Extract the [X, Y] coordinate from the center of the cell holding the provided text.  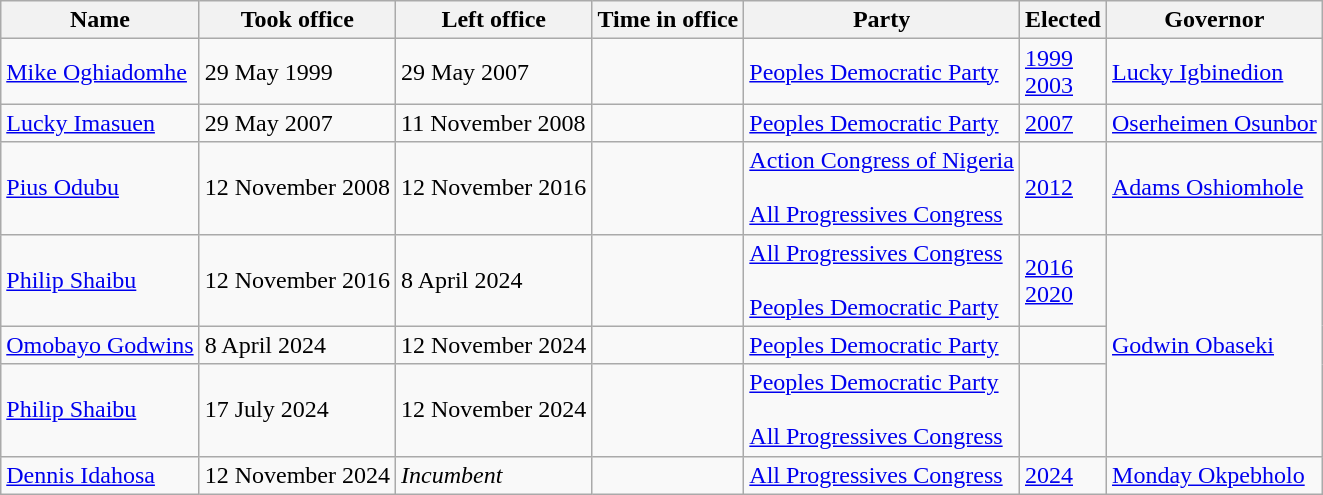
Dennis Idahosa [100, 475]
Mike Oghiadomhe [100, 72]
Oserheimen Osunbor [1215, 123]
Took office [297, 20]
Lucky Imasuen [100, 123]
Monday Okpebholo [1215, 475]
Lucky Igbinedion [1215, 72]
Party [882, 20]
Omobayo Godwins [100, 345]
Left office [494, 20]
12 November 2008 [297, 188]
All Progressives Congress [882, 475]
11 November 2008 [494, 123]
Adams Oshiomhole [1215, 188]
2024 [1062, 475]
Incumbent [494, 475]
Godwin Obaseki [1215, 345]
Action Congress of NigeriaAll Progressives Congress [882, 188]
Pius Odubu [100, 188]
17 July 2024 [297, 410]
Name [100, 20]
2007 [1062, 123]
Time in office [668, 20]
2012 [1062, 188]
29 May 1999 [297, 72]
19992003 [1062, 72]
Governor [1215, 20]
Peoples Democratic PartyAll Progressives Congress [882, 410]
All Progressives CongressPeoples Democratic Party [882, 280]
Elected [1062, 20]
20162020 [1062, 280]
